Determine the (X, Y) coordinate at the center of the cell enclosing the given text.  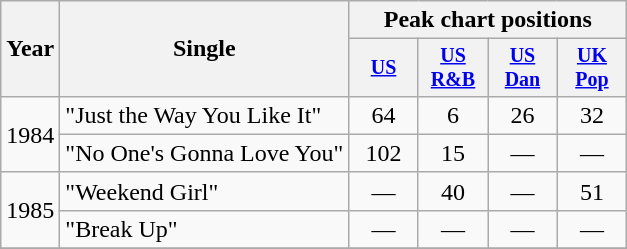
Year (30, 49)
"No One's Gonna Love You" (204, 153)
Peak chart positions (488, 20)
1984 (30, 134)
32 (592, 115)
1985 (30, 210)
Single (204, 49)
USR&B (452, 68)
102 (384, 153)
40 (452, 191)
US (384, 68)
15 (452, 153)
6 (452, 115)
"Weekend Girl" (204, 191)
"Just the Way You Like It" (204, 115)
UK Pop (592, 68)
64 (384, 115)
"Break Up" (204, 229)
51 (592, 191)
26 (522, 115)
USDan (522, 68)
